Output the [x, y] coordinate of the center of the cell containing the given text.  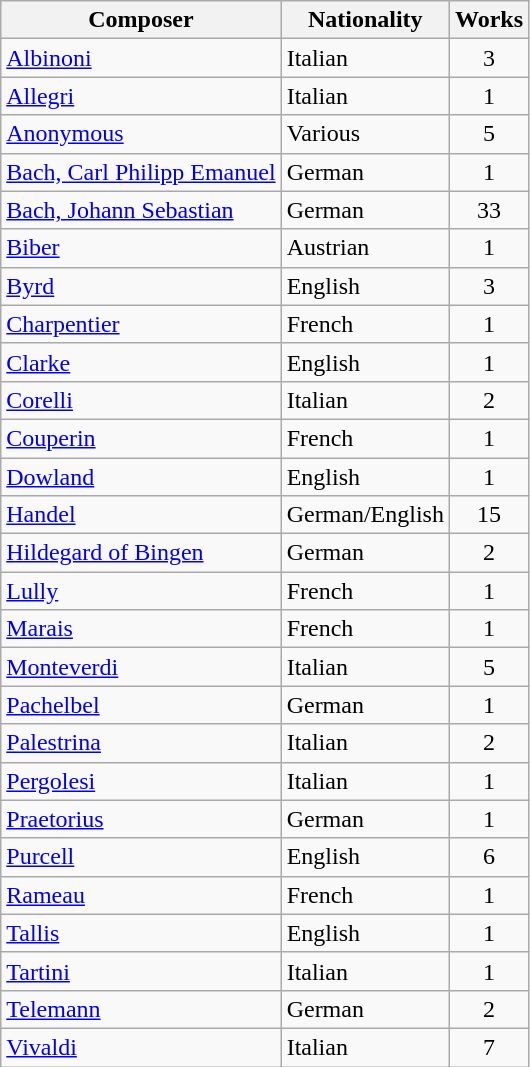
Biber [141, 248]
Pachelbel [141, 705]
Bach, Johann Sebastian [141, 210]
Telemann [141, 1009]
Couperin [141, 438]
Tartini [141, 971]
Hildegard of Bingen [141, 553]
Handel [141, 515]
33 [488, 210]
Nationality [365, 20]
Lully [141, 591]
Tallis [141, 933]
Austrian [365, 248]
Praetorius [141, 819]
Monteverdi [141, 667]
Marais [141, 629]
Composer [141, 20]
Clarke [141, 362]
Bach, Carl Philipp Emanuel [141, 172]
Albinoni [141, 58]
Rameau [141, 895]
Works [488, 20]
7 [488, 1047]
German/English [365, 515]
Pergolesi [141, 781]
Dowland [141, 477]
Various [365, 134]
Anonymous [141, 134]
Purcell [141, 857]
Allegri [141, 96]
15 [488, 515]
Corelli [141, 400]
Vivaldi [141, 1047]
6 [488, 857]
Charpentier [141, 324]
Byrd [141, 286]
Palestrina [141, 743]
